Find where the given text appears and provide that cell's center as [x, y] coordinate. 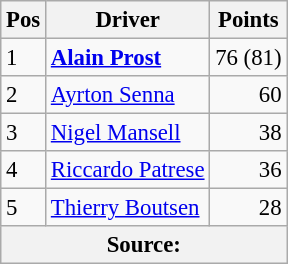
Nigel Mansell [128, 133]
76 (81) [248, 58]
Alain Prost [128, 58]
4 [24, 170]
28 [248, 208]
5 [24, 208]
Points [248, 20]
36 [248, 170]
Source: [144, 245]
3 [24, 133]
Riccardo Patrese [128, 170]
Ayrton Senna [128, 95]
Thierry Boutsen [128, 208]
38 [248, 133]
1 [24, 58]
Driver [128, 20]
Pos [24, 20]
60 [248, 95]
2 [24, 95]
